Output the [x, y] coordinate of the center of the cell containing the given text.  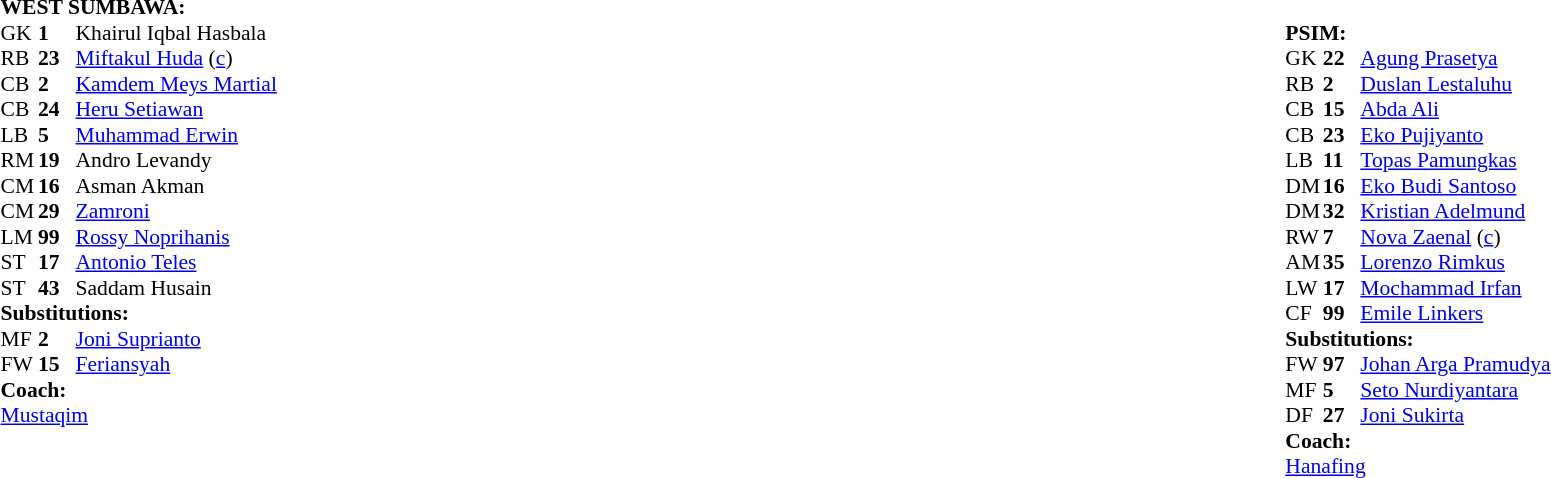
19 [57, 161]
Andro Levandy [176, 161]
Johan Arga Pramudya [1455, 365]
Abda Ali [1455, 109]
DF [1304, 415]
32 [1342, 211]
24 [57, 109]
43 [57, 288]
Mustaqim [138, 415]
Kamdem Meys Martial [176, 84]
LM [19, 237]
Muhammad Erwin [176, 135]
35 [1342, 263]
Zamroni [176, 211]
AM [1304, 263]
Agung Prasetya [1455, 59]
Eko Pujiyanto [1455, 135]
Kristian Adelmund [1455, 211]
29 [57, 211]
Rossy Noprihanis [176, 237]
1 [57, 33]
Nova Zaenal (c) [1455, 237]
Lorenzo Rimkus [1455, 263]
Joni Suprianto [176, 339]
Saddam Husain [176, 288]
97 [1342, 365]
Feriansyah [176, 365]
Eko Budi Santoso [1455, 186]
7 [1342, 237]
Asman Akman [176, 186]
Antonio Teles [176, 263]
RW [1304, 237]
Miftakul Huda (c) [176, 59]
RM [19, 161]
Topas Pamungkas [1455, 161]
Khairul Iqbal Hasbala [176, 33]
Duslan Lestaluhu [1455, 84]
Mochammad Irfan [1455, 288]
Emile Linkers [1455, 313]
LW [1304, 288]
22 [1342, 59]
Seto Nurdiyantara [1455, 390]
11 [1342, 161]
Heru Setiawan [176, 109]
CF [1304, 313]
Joni Sukirta [1455, 415]
27 [1342, 415]
